Determine the (X, Y) coordinate at the center of the cell enclosing the given text.  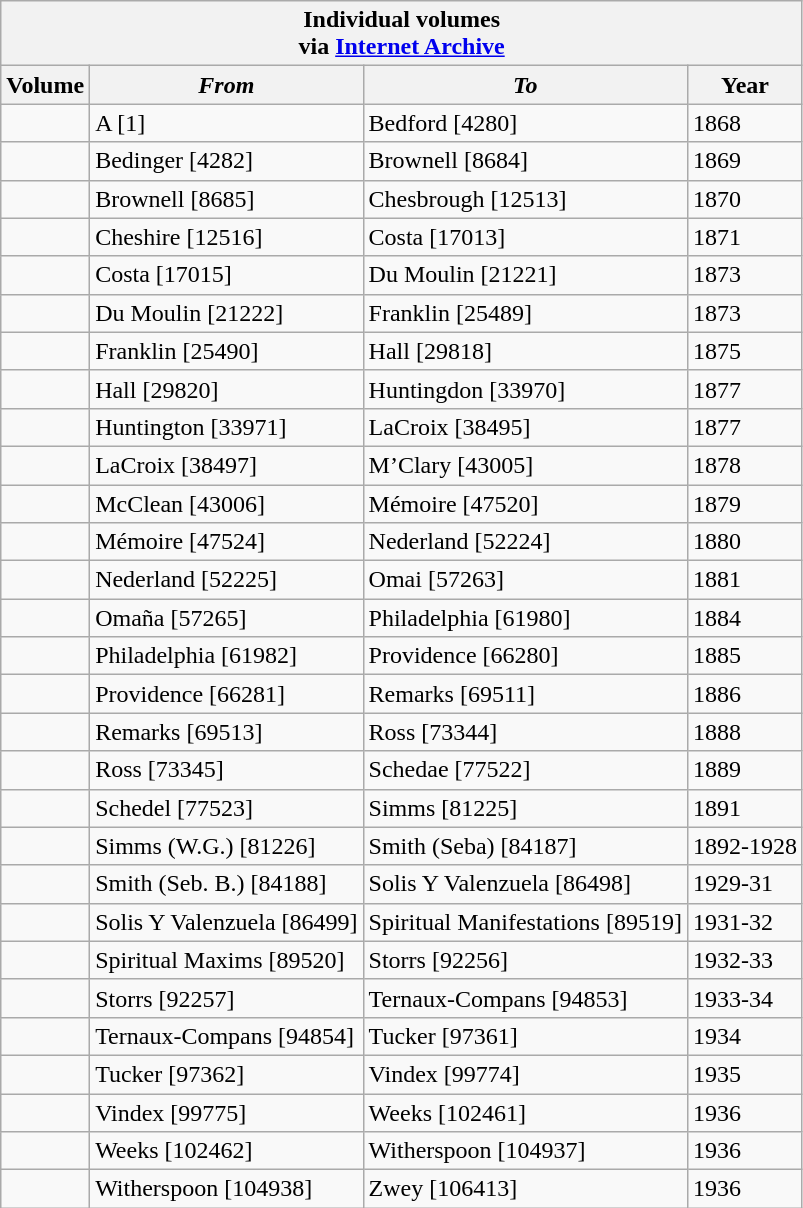
Individual volumesvia Internet Archive (402, 34)
Providence [66280] (525, 656)
Cheshire [12516] (226, 237)
Witherspoon [104938] (226, 1189)
1880 (744, 542)
Chesbrough [12513] (525, 199)
1868 (744, 123)
Storrs [92256] (525, 960)
1929-31 (744, 884)
1888 (744, 732)
Weeks [102461] (525, 1113)
Ross [73344] (525, 732)
Solis Y Valenzuela [86499] (226, 922)
1881 (744, 580)
Bedinger [4282] (226, 161)
Omaña [57265] (226, 618)
Smith (Seb. B.) [84188] (226, 884)
Ross [73345] (226, 770)
1870 (744, 199)
Simms (W.G.) [81226] (226, 846)
Franklin [25490] (226, 351)
1875 (744, 351)
1892-1928 (744, 846)
Ternaux-Compans [94854] (226, 1036)
Bedford [4280] (525, 123)
Mémoire [47520] (525, 503)
Philadelphia [61980] (525, 618)
Volume (46, 85)
Nederland [52225] (226, 580)
Nederland [52224] (525, 542)
From (226, 85)
Remarks [69511] (525, 694)
Brownell [8684] (525, 161)
1889 (744, 770)
Weeks [102462] (226, 1151)
To (525, 85)
Remarks [69513] (226, 732)
Costa [17013] (525, 237)
Schedae [77522] (525, 770)
Solis Y Valenzuela [86498] (525, 884)
LaCroix [38495] (525, 427)
Tucker [97362] (226, 1074)
1935 (744, 1074)
Schedel [77523] (226, 808)
1871 (744, 237)
Omai [57263] (525, 580)
1879 (744, 503)
1878 (744, 465)
Storrs [92257] (226, 998)
Hall [29818] (525, 351)
Brownell [8685] (226, 199)
Smith (Seba) [84187] (525, 846)
McClean [43006] (226, 503)
1885 (744, 656)
1886 (744, 694)
Huntington [33971] (226, 427)
Tucker [97361] (525, 1036)
Vindex [99774] (525, 1074)
1933-34 (744, 998)
1891 (744, 808)
Providence [66281] (226, 694)
Du Moulin [21221] (525, 275)
1932-33 (744, 960)
1934 (744, 1036)
1884 (744, 618)
Ternaux-Compans [94853] (525, 998)
Franklin [25489] (525, 313)
Du Moulin [21222] (226, 313)
Zwey [106413] (525, 1189)
Year (744, 85)
Huntingdon [33970] (525, 389)
1931-32 (744, 922)
Witherspoon [104937] (525, 1151)
Hall [29820] (226, 389)
Vindex [99775] (226, 1113)
A [1] (226, 123)
Simms [81225] (525, 808)
1869 (744, 161)
Spiritual Maxims [89520] (226, 960)
Costa [17015] (226, 275)
M’Clary [43005] (525, 465)
Spiritual Manifestations [89519] (525, 922)
Mémoire [47524] (226, 542)
LaCroix [38497] (226, 465)
Philadelphia [61982] (226, 656)
